Return the [X, Y] coordinate for the center point of the cell that contains the specified text.  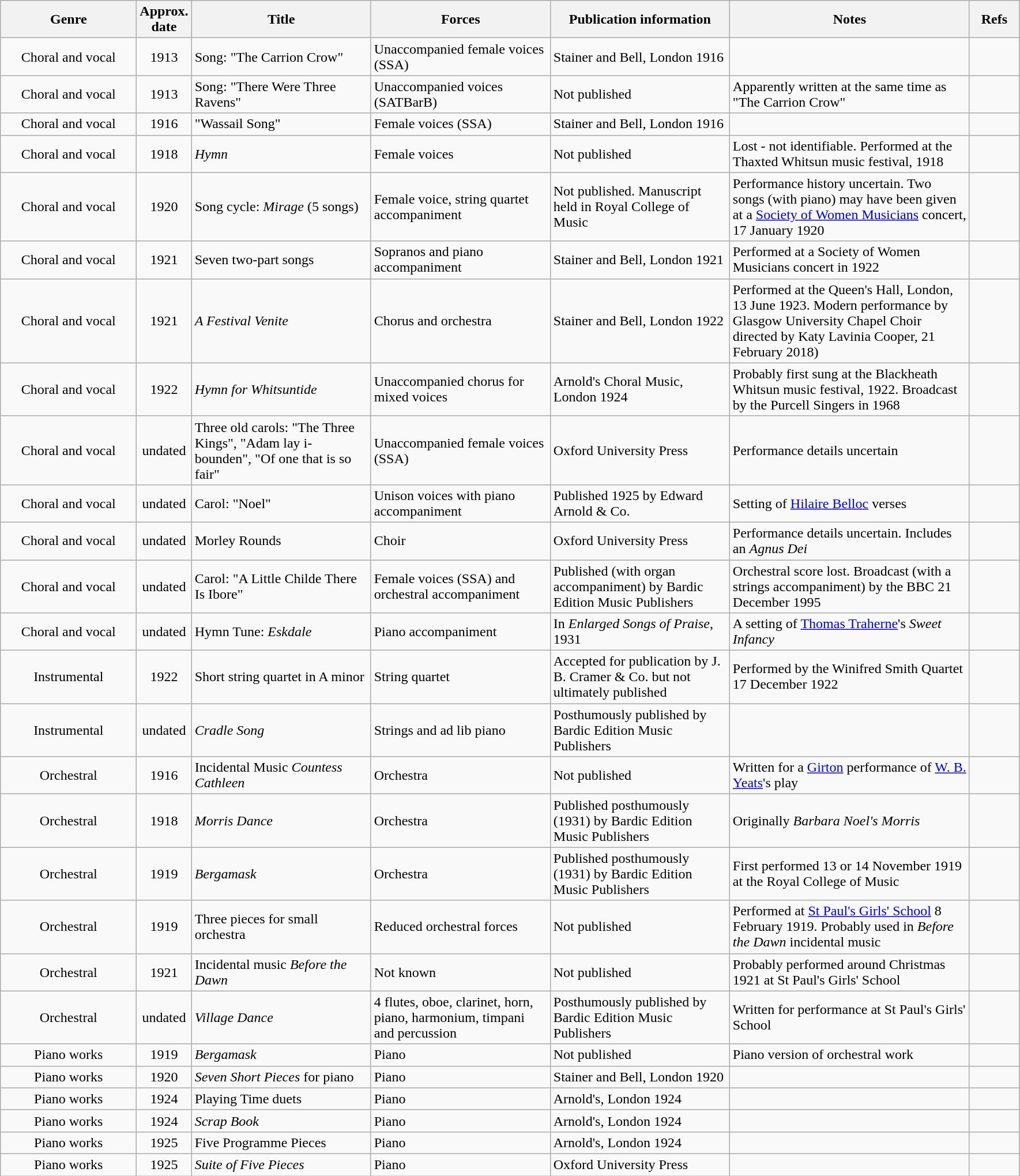
Notes [849, 20]
Seven two-part songs [281, 260]
Hymn for Whitsuntide [281, 389]
Unison voices with piano accompaniment [460, 503]
Lost - not identifiable. Performed at the Thaxted Whitsun music festival, 1918 [849, 153]
Apparently written at the same time as "The Carrion Crow" [849, 95]
Three old carols: "The Three Kings", "Adam lay i-bounden", "Of one that is so fair" [281, 450]
Stainer and Bell, London 1920 [640, 1077]
Unaccompanied voices (SATBarB) [460, 95]
Incidental music Before the Dawn [281, 972]
Performance details uncertain. Includes an Agnus Dei [849, 541]
Choir [460, 541]
Female voice, string quartet accompaniment [460, 206]
Refs [994, 20]
Suite of Five Pieces [281, 1164]
Cradle Song [281, 730]
In Enlarged Songs of Praise, 1931 [640, 632]
Forces [460, 20]
Hymn Tune: Eskdale [281, 632]
Morris Dance [281, 821]
Song: "The Carrion Crow" [281, 57]
Published 1925 by Edward Arnold & Co. [640, 503]
Originally Barbara Noel's Morris [849, 821]
Performed at a Society of Women Musicians concert in 1922 [849, 260]
Five Programme Pieces [281, 1143]
Sopranos and piano accompaniment [460, 260]
Performance history uncertain. Two songs (with piano) may have been given at a Society of Women Musicians concert, 17 January 1920 [849, 206]
Performance details uncertain [849, 450]
Genre [69, 20]
Song cycle: Mirage (5 songs) [281, 206]
String quartet [460, 677]
Carol: "A Little Childe There Is Ibore" [281, 586]
Written for performance at St Paul's Girls' School [849, 1017]
Orchestral score lost. Broadcast (with a strings accompaniment) by the BBC 21 December 1995 [849, 586]
First performed 13 or 14 November 1919 at the Royal College of Music [849, 874]
Female voices (SSA) and orchestral accompaniment [460, 586]
Stainer and Bell, London 1921 [640, 260]
Not known [460, 972]
Female voices [460, 153]
Performed by the Winifred Smith Quartet 17 December 1922 [849, 677]
Short string quartet in A minor [281, 677]
Reduced orchestral forces [460, 927]
Carol: "Noel" [281, 503]
Arnold's Choral Music, London 1924 [640, 389]
Unaccompanied chorus for mixed voices [460, 389]
Hymn [281, 153]
Performed at St Paul's Girls' School 8 February 1919. Probably used in Before the Dawn incidental music [849, 927]
Chorus and orchestra [460, 321]
Not published. Manuscript held in Royal College of Music [640, 206]
Title [281, 20]
"Wassail Song" [281, 124]
A Festival Venite [281, 321]
Published (with organ accompaniment) by Bardic Edition Music Publishers [640, 586]
Probably first sung at the Blackheath Whitsun music festival, 1922. Broadcast by the Purcell Singers in 1968 [849, 389]
Seven Short Pieces for piano [281, 1077]
Piano accompaniment [460, 632]
4 flutes, oboe, clarinet, horn, piano, harmonium, timpani and percussion [460, 1017]
Stainer and Bell, London 1922 [640, 321]
Morley Rounds [281, 541]
Piano version of orchestral work [849, 1055]
Strings and ad lib piano [460, 730]
Three pieces for small orchestra [281, 927]
Written for a Girton performance of W. B. Yeats's play [849, 775]
A setting of Thomas Traherne's Sweet Infancy [849, 632]
Accepted for publication by J. B. Cramer & Co. but not ultimately published [640, 677]
Incidental Music Countess Cathleen [281, 775]
Playing Time duets [281, 1099]
Publication information [640, 20]
Female voices (SSA) [460, 124]
Setting of Hilaire Belloc verses [849, 503]
Probably performed around Christmas 1921 at St Paul's Girls' School [849, 972]
Scrap Book [281, 1121]
Song: "There Were Three Ravens" [281, 95]
Approx. date [164, 20]
Village Dance [281, 1017]
